Search for the cell housing the specified text and yield its [x, y] center coordinate. 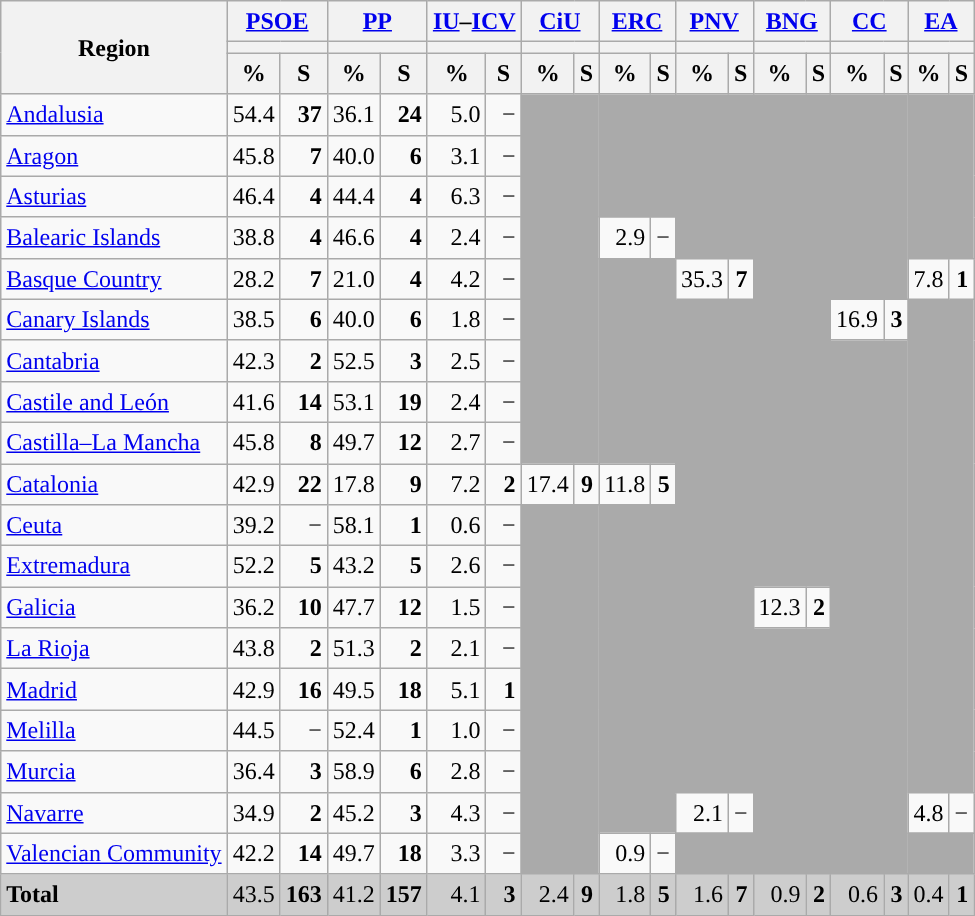
52.5 [354, 360]
12.3 [780, 608]
3.1 [456, 156]
38.5 [254, 320]
CC [870, 22]
Murcia [114, 772]
Galicia [114, 608]
PNV [714, 22]
46.4 [254, 196]
Navarre [114, 812]
163 [304, 894]
2.7 [456, 442]
3.3 [456, 854]
2.9 [625, 238]
52.2 [254, 566]
157 [404, 894]
4.1 [456, 894]
6.3 [456, 196]
Balearic Islands [114, 238]
PP [377, 22]
51.3 [354, 648]
17.8 [354, 484]
Valencian Community [114, 854]
Asturias [114, 196]
49.5 [354, 690]
58.9 [354, 772]
Catalonia [114, 484]
Ceuta [114, 526]
La Rioja [114, 648]
35.3 [702, 278]
4.8 [928, 812]
43.5 [254, 894]
28.2 [254, 278]
BNG [792, 22]
Basque Country [114, 278]
2.8 [456, 772]
43.2 [354, 566]
37 [304, 114]
22 [304, 484]
16 [304, 690]
Total [114, 894]
11.8 [625, 484]
44.5 [254, 730]
34.9 [254, 812]
36.4 [254, 772]
Melilla [114, 730]
PSOE [277, 22]
42.3 [254, 360]
46.6 [354, 238]
7.8 [928, 278]
IU–ICV [474, 22]
10 [304, 608]
4.2 [456, 278]
38.8 [254, 238]
CiU [560, 22]
54.4 [254, 114]
1.6 [702, 894]
43.8 [254, 648]
16.9 [858, 320]
Castilla–La Mancha [114, 442]
41.2 [354, 894]
41.6 [254, 402]
19 [404, 402]
45.2 [354, 812]
8 [304, 442]
Andalusia [114, 114]
17.4 [548, 484]
5.1 [456, 690]
52.4 [354, 730]
36.2 [254, 608]
Canary Islands [114, 320]
24 [404, 114]
ERC [638, 22]
1.0 [456, 730]
39.2 [254, 526]
7.2 [456, 484]
42.2 [254, 854]
1.5 [456, 608]
Castile and León [114, 402]
EA [941, 22]
36.1 [354, 114]
53.1 [354, 402]
Cantabria [114, 360]
2.6 [456, 566]
44.4 [354, 196]
Extremadura [114, 566]
4.3 [456, 812]
58.1 [354, 526]
0.4 [928, 894]
2.5 [456, 360]
Madrid [114, 690]
21.0 [354, 278]
5.0 [456, 114]
Region [114, 48]
47.7 [354, 608]
Aragon [114, 156]
